Search for the cell housing the specified text and yield its (X, Y) center coordinate. 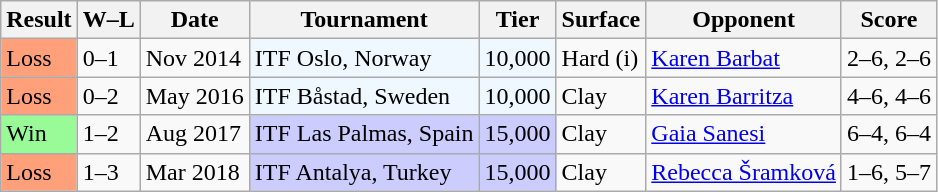
Tournament (364, 20)
Opponent (744, 20)
Tier (518, 20)
Rebecca Šramková (744, 172)
Surface (601, 20)
ITF Båstad, Sweden (364, 96)
0–2 (108, 96)
Nov 2014 (194, 58)
Score (888, 20)
ITF Antalya, Turkey (364, 172)
4–6, 4–6 (888, 96)
Result (39, 20)
ITF Las Palmas, Spain (364, 134)
1–3 (108, 172)
6–4, 6–4 (888, 134)
Date (194, 20)
W–L (108, 20)
ITF Oslo, Norway (364, 58)
Gaia Sanesi (744, 134)
Aug 2017 (194, 134)
May 2016 (194, 96)
Karen Barritza (744, 96)
Karen Barbat (744, 58)
Win (39, 134)
2–6, 2–6 (888, 58)
Hard (i) (601, 58)
Mar 2018 (194, 172)
1–2 (108, 134)
1–6, 5–7 (888, 172)
0–1 (108, 58)
